Extract the (x, y) coordinate from the center of the cell holding the provided text.  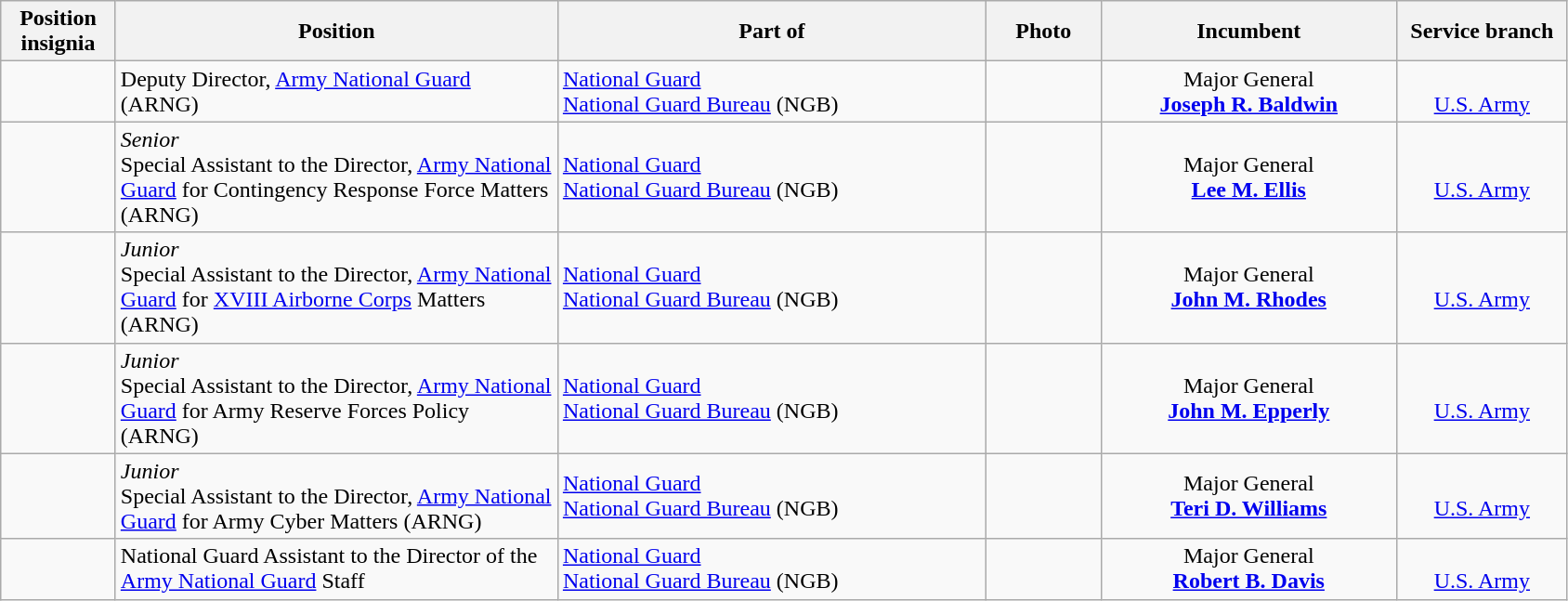
Position insignia (59, 32)
SeniorSpecial Assistant to the Director, Army National Guard for Contingency Response Force Matters (ARNG) (336, 176)
Major GeneralLee M. Ellis (1248, 176)
Major GeneralRobert B. Davis (1248, 568)
JuniorSpecial Assistant to the Director, Army National Guard for XVIII Airborne Corps Matters (ARNG) (336, 288)
Major GeneralJohn M. Epperly (1248, 398)
National Guard Assistant to the Director of the Army National Guard Staff (336, 568)
Incumbent (1248, 32)
JuniorSpecial Assistant to the Director, Army National Guard for Army Cyber Matters (ARNG) (336, 496)
Service branch (1483, 32)
Photo (1043, 32)
Part of (771, 32)
JuniorSpecial Assistant to the Director, Army National Guard for Army Reserve Forces Policy (ARNG) (336, 398)
Major GeneralJoseph R. Baldwin (1248, 91)
Deputy Director, Army National Guard (ARNG) (336, 91)
Major GeneralTeri D. Williams (1248, 496)
Position (336, 32)
Major GeneralJohn M. Rhodes (1248, 288)
